Locate the cell with the specified text and output its [x, y] center coordinate. 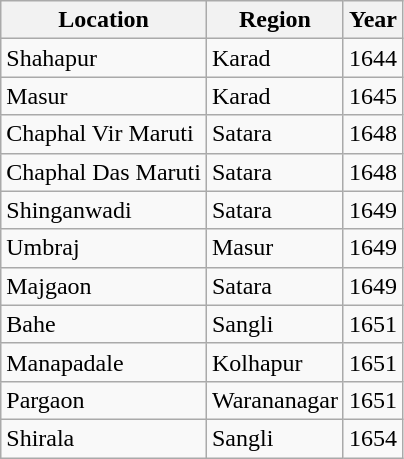
Year [372, 20]
Shirala [104, 438]
Kolhapur [274, 362]
Shinganwadi [104, 210]
Warananagar [274, 400]
Majgaon [104, 286]
Chaphal Das Maruti [104, 172]
Location [104, 20]
Region [274, 20]
1644 [372, 58]
Umbraj [104, 248]
1654 [372, 438]
Shahapur [104, 58]
1645 [372, 96]
Bahe [104, 324]
Chaphal Vir Maruti [104, 134]
Manapadale [104, 362]
Pargaon [104, 400]
